Pinpoint the cell where the given text exists, returning its (X, Y) midpoint coordinate. 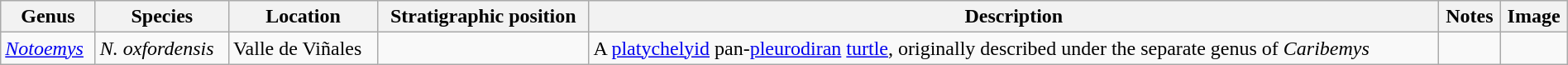
Description (1014, 17)
Valle de Viñales (303, 48)
Location (303, 17)
N. oxfordensis (162, 48)
Stratigraphic position (483, 17)
A platychelyid pan-pleurodiran turtle, originally described under the separate genus of Caribemys (1014, 48)
Notoemys (48, 48)
Notes (1470, 17)
Genus (48, 17)
Species (162, 17)
Image (1533, 17)
